From the cell containing the given text, extract its center point as [X, Y] coordinate. 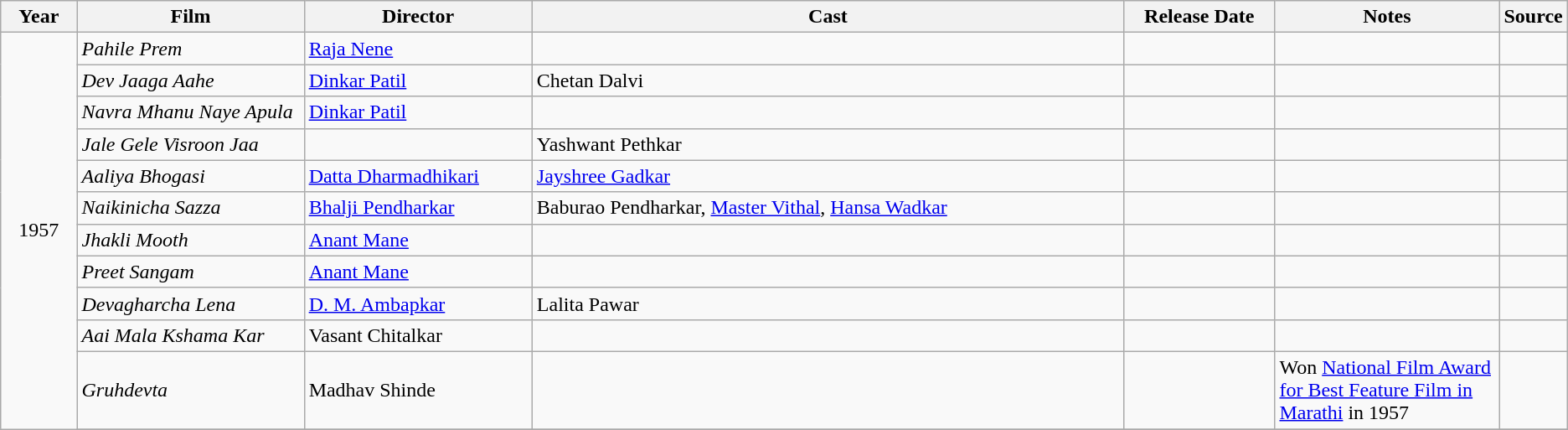
Jale Gele Visroon Jaa [191, 144]
Lalita Pawar [828, 303]
Cast [828, 17]
Baburao Pendharkar, Master Vithal, Hansa Wadkar [828, 208]
Jhakli Mooth [191, 240]
Naikinicha Sazza [191, 208]
Pahile Prem [191, 49]
Gruhdevta [191, 390]
Navra Mhanu Naye Apula [191, 112]
Madhav Shinde [418, 390]
Jayshree Gadkar [828, 176]
Aaliya Bhogasi [191, 176]
Bhalji Pendharkar [418, 208]
Preet Sangam [191, 272]
Won National Film Award for Best Feature Film in Marathi in 1957 [1387, 390]
D. M. Ambapkar [418, 303]
Source [1533, 17]
Vasant Chitalkar [418, 335]
Chetan Dalvi [828, 80]
1957 [39, 231]
Yashwant Pethkar [828, 144]
Release Date [1199, 17]
Director [418, 17]
Film [191, 17]
Notes [1387, 17]
Raja Nene [418, 49]
Year [39, 17]
Datta Dharmadhikari [418, 176]
Devagharcha Lena [191, 303]
Dev Jaaga Aahe [191, 80]
Aai Mala Kshama Kar [191, 335]
